Extract the (x, y) coordinate from the center of the cell holding the provided text.  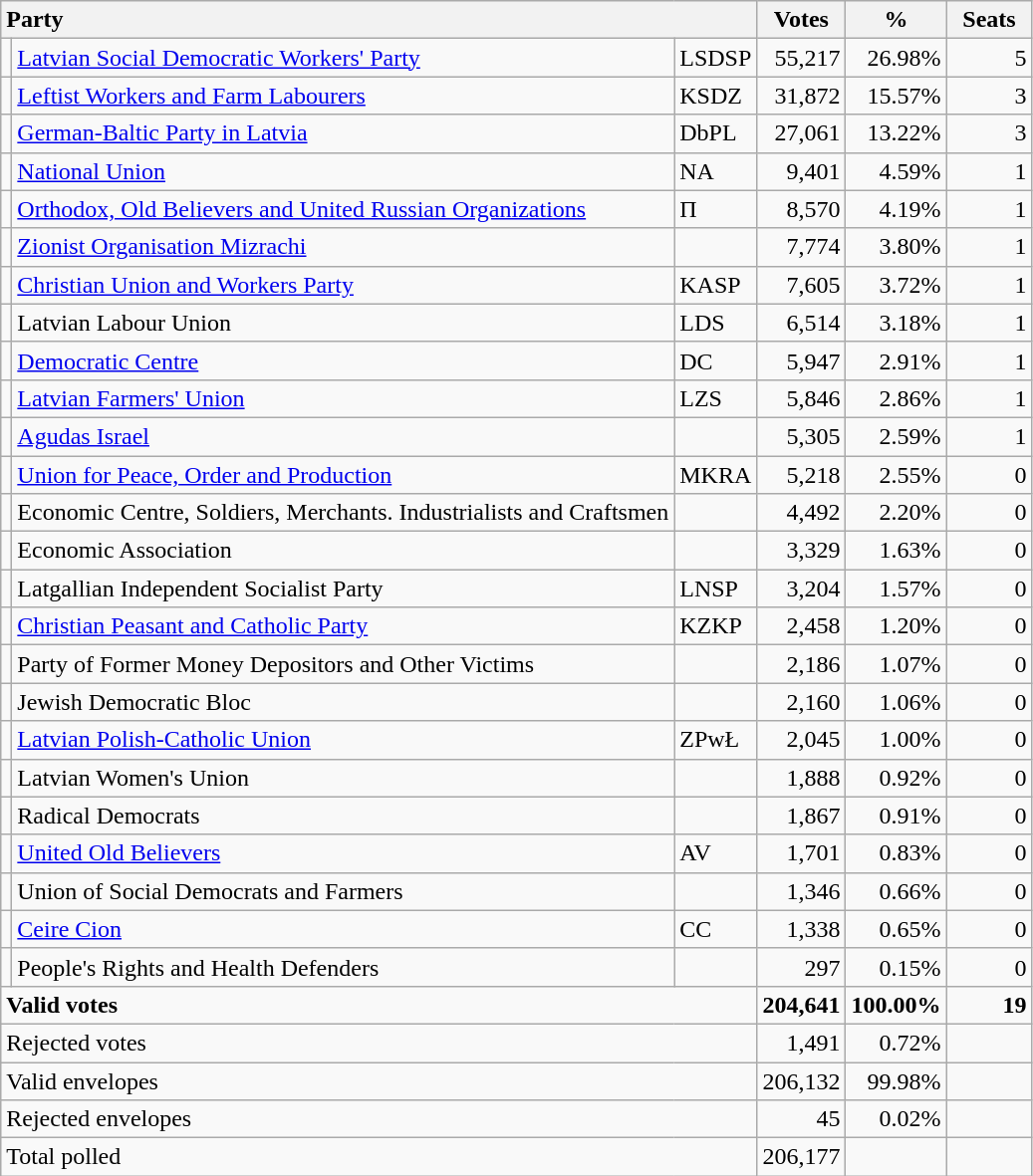
Rejected envelopes (379, 1119)
Christian Union and Workers Party (343, 285)
2,045 (801, 740)
CC (715, 929)
Latvian Women's Union (343, 778)
Latvian Social Democratic Workers' Party (343, 58)
United Old Believers (343, 853)
1,491 (801, 1043)
0.65% (897, 929)
Latgallian Independent Socialist Party (343, 588)
6,514 (801, 323)
Orthodox, Old Believers and United Russian Organizations (343, 209)
Christian Peasant and Catholic Party (343, 626)
0.83% (897, 853)
2.86% (897, 398)
5 (989, 58)
1.20% (897, 626)
1.63% (897, 551)
5,947 (801, 360)
Latvian Polish-Catholic Union (343, 740)
Votes (801, 20)
0.66% (897, 891)
% (897, 20)
7,605 (801, 285)
1.07% (897, 664)
2,458 (801, 626)
NA (715, 171)
Valid votes (379, 1005)
Economic Association (343, 551)
LNSP (715, 588)
26.98% (897, 58)
206,177 (801, 1157)
1,338 (801, 929)
3.80% (897, 247)
1,867 (801, 816)
45 (801, 1119)
2.55% (897, 475)
15.57% (897, 96)
1.00% (897, 740)
1.06% (897, 702)
5,305 (801, 436)
ZPwŁ (715, 740)
0.91% (897, 816)
Union for Peace, Order and Production (343, 475)
Total polled (379, 1157)
LZS (715, 398)
1,346 (801, 891)
DbPL (715, 133)
13.22% (897, 133)
1.57% (897, 588)
2,186 (801, 664)
4.59% (897, 171)
3,204 (801, 588)
19 (989, 1005)
Latvian Farmers' Union (343, 398)
MKRA (715, 475)
0.92% (897, 778)
Zionist Organisation Mizrachi (343, 247)
Democratic Centre (343, 360)
2,160 (801, 702)
Jewish Democratic Bloc (343, 702)
0.02% (897, 1119)
Economic Centre, Soldiers, Merchants. Industrialists and Craftsmen (343, 513)
Agudas Israel (343, 436)
3.18% (897, 323)
2.91% (897, 360)
Party (379, 20)
1,888 (801, 778)
Rejected votes (379, 1043)
Union of Social Democrats and Farmers (343, 891)
AV (715, 853)
5,846 (801, 398)
100.00% (897, 1005)
99.98% (897, 1080)
People's Rights and Health Defenders (343, 967)
3,329 (801, 551)
7,774 (801, 247)
Latvian Labour Union (343, 323)
27,061 (801, 133)
206,132 (801, 1080)
0.15% (897, 967)
П (715, 209)
DC (715, 360)
Radical Democrats (343, 816)
5,218 (801, 475)
9,401 (801, 171)
Valid envelopes (379, 1080)
2.20% (897, 513)
LDS (715, 323)
German-Baltic Party in Latvia (343, 133)
3.72% (897, 285)
4.19% (897, 209)
KASP (715, 285)
Leftist Workers and Farm Labourers (343, 96)
297 (801, 967)
Seats (989, 20)
8,570 (801, 209)
Party of Former Money Depositors and Other Victims (343, 664)
KSDZ (715, 96)
2.59% (897, 436)
204,641 (801, 1005)
4,492 (801, 513)
1,701 (801, 853)
LSDSP (715, 58)
55,217 (801, 58)
Ceire Cion (343, 929)
31,872 (801, 96)
0.72% (897, 1043)
KZKP (715, 626)
National Union (343, 171)
